Pinpoint the cell where the given text exists, returning its (x, y) midpoint coordinate. 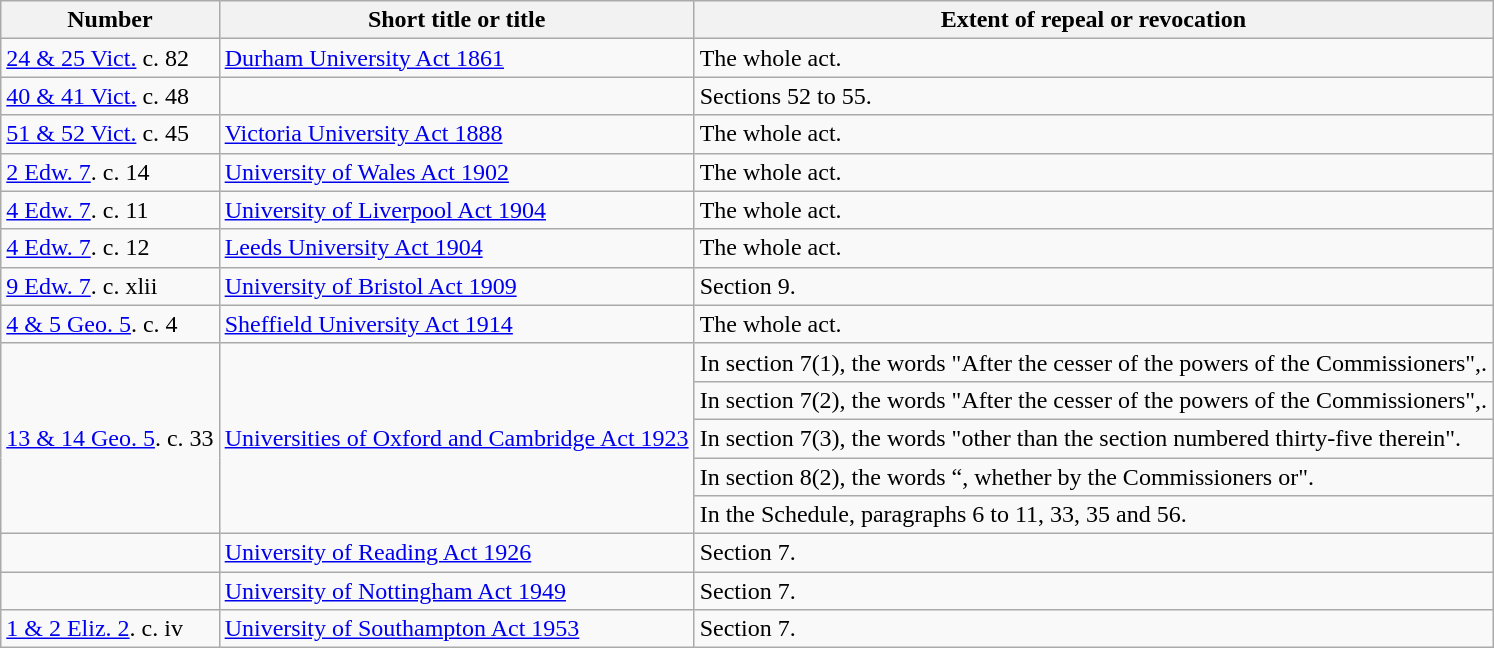
University of Reading Act 1926 (456, 553)
40 & 41 Vict. c. 48 (110, 96)
4 & 5 Geo. 5. c. 4 (110, 324)
51 & 52 Vict. c. 45 (110, 134)
4 Edw. 7. c. 11 (110, 210)
In section 7(3), the words "other than the section numbered thirty-five therein". (1093, 438)
Durham University Act 1861 (456, 58)
University of Nottingham Act 1949 (456, 591)
Section 9. (1093, 286)
Extent of repeal or revocation (1093, 20)
University of Wales Act 1902 (456, 172)
9 Edw. 7. c. xlii (110, 286)
Short title or title (456, 20)
University of Bristol Act 1909 (456, 286)
In section 8(2), the words “, whether by the Commissioners or". (1093, 477)
In the Schedule, paragraphs 6 to 11, 33, 35 and 56. (1093, 515)
Sections 52 to 55. (1093, 96)
2 Edw. 7. c. 14 (110, 172)
University of Liverpool Act 1904 (456, 210)
24 & 25 Vict. c. 82 (110, 58)
In section 7(1), the words "After the cesser of the powers of the Commissioners",. (1093, 362)
University of Southampton Act 1953 (456, 629)
Leeds University Act 1904 (456, 248)
4 Edw. 7. c. 12 (110, 248)
Victoria University Act 1888 (456, 134)
Universities of Oxford and Cambridge Act 1923 (456, 438)
Number (110, 20)
13 & 14 Geo. 5. c. 33 (110, 438)
1 & 2 Eliz. 2. c. iv (110, 629)
In section 7(2), the words "After the cesser of the powers of the Commissioners",. (1093, 400)
Sheffield University Act 1914 (456, 324)
